Extract the (X, Y) coordinate from the center of the cell holding the provided text.  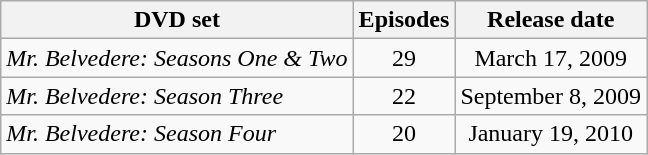
22 (404, 96)
29 (404, 58)
January 19, 2010 (551, 134)
Release date (551, 20)
Mr. Belvedere: Season Four (177, 134)
Episodes (404, 20)
DVD set (177, 20)
20 (404, 134)
March 17, 2009 (551, 58)
Mr. Belvedere: Seasons One & Two (177, 58)
September 8, 2009 (551, 96)
Mr. Belvedere: Season Three (177, 96)
